Detect which cell encompasses the target text, then output its [X, Y] center coordinate. 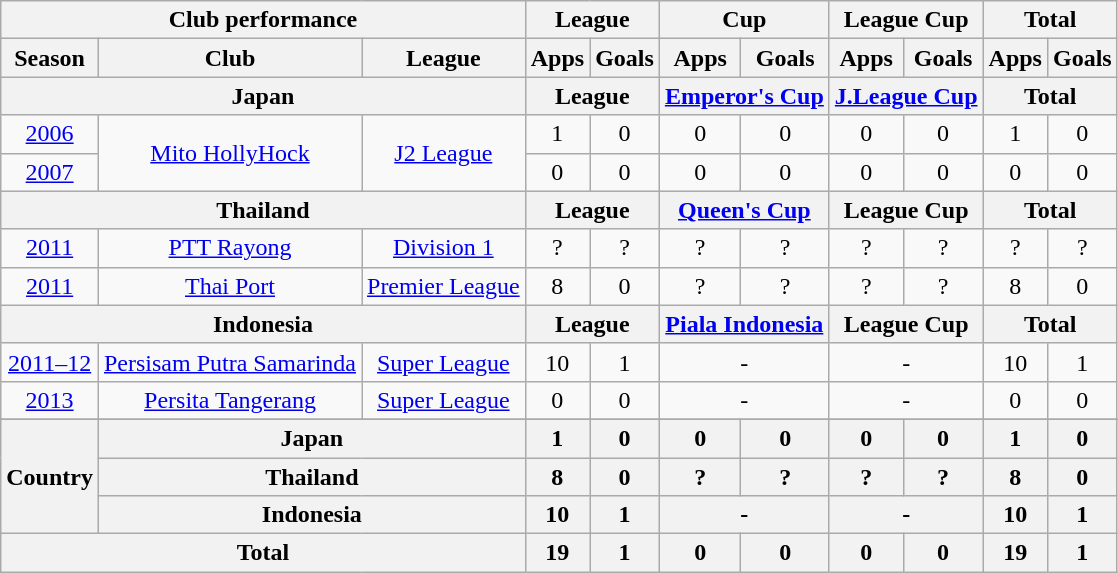
2007 [50, 172]
Premier League [444, 286]
Persita Tangerang [230, 400]
Season [50, 58]
Country [50, 476]
Piala Indonesia [744, 324]
Club [230, 58]
2011–12 [50, 362]
2006 [50, 134]
Queen's Cup [744, 210]
J.League Cup [906, 96]
J2 League [444, 153]
Club performance [263, 20]
Mito HollyHock [230, 153]
Division 1 [444, 248]
Persisam Putra Samarinda [230, 362]
PTT Rayong [230, 248]
Emperor's Cup [744, 96]
Thai Port [230, 286]
2013 [50, 400]
Cup [744, 20]
